Find where the given text appears and provide that cell's center as (x, y) coordinate. 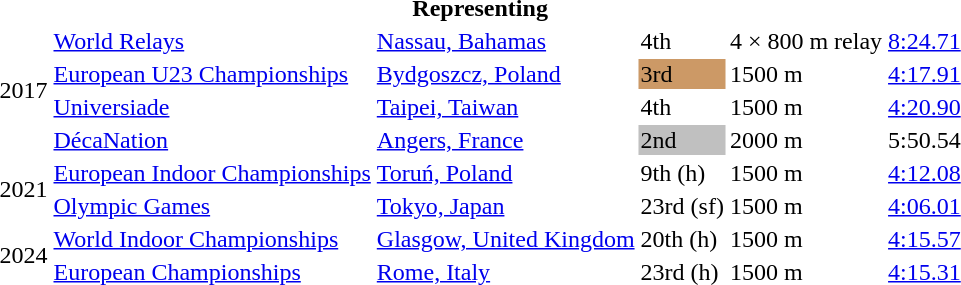
Glasgow, United Kingdom (506, 239)
European Indoor Championships (212, 173)
3rd (682, 74)
2nd (682, 140)
Nassau, Bahamas (506, 41)
23rd (sf) (682, 206)
4 × 800 m relay (806, 41)
2000 m (806, 140)
Universiade (212, 107)
Bydgoszcz, Poland (506, 74)
20th (h) (682, 239)
World Indoor Championships (212, 239)
World Relays (212, 41)
Angers, France (506, 140)
Taipei, Taiwan (506, 107)
Tokyo, Japan (506, 206)
DécaNation (212, 140)
Toruń, Poland (506, 173)
9th (h) (682, 173)
Olympic Games (212, 206)
European U23 Championships (212, 74)
